Determine the [X, Y] coordinate at the center of the cell enclosing the given text.  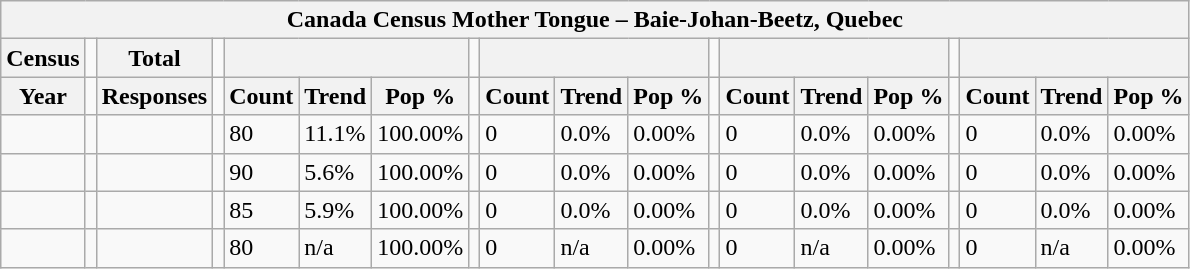
90 [262, 172]
Canada Census Mother Tongue – Baie-Johan-Beetz, Quebec [595, 20]
5.9% [336, 210]
Year [43, 96]
Total [154, 58]
85 [262, 210]
Responses [154, 96]
11.1% [336, 134]
Census [43, 58]
5.6% [336, 172]
